Return the (X, Y) coordinate for the center point of the cell that contains the specified text.  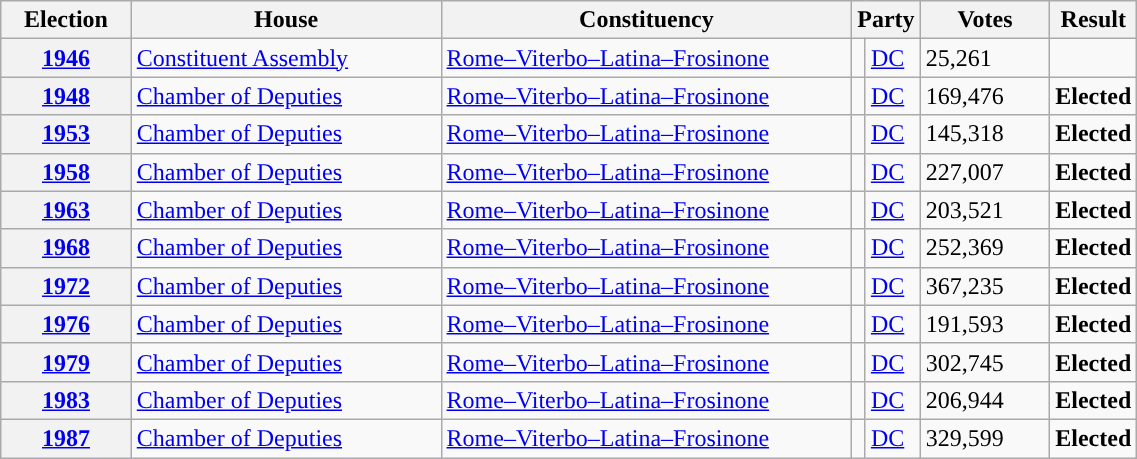
House (286, 20)
252,369 (985, 248)
367,235 (985, 286)
1953 (66, 134)
191,593 (985, 324)
1972 (66, 286)
Constituent Assembly (286, 58)
1963 (66, 210)
Votes (985, 20)
25,261 (985, 58)
Party (886, 20)
203,521 (985, 210)
1958 (66, 172)
Constituency (646, 20)
Election (66, 20)
206,944 (985, 400)
1987 (66, 438)
Result (1094, 20)
227,007 (985, 172)
302,745 (985, 362)
1946 (66, 58)
169,476 (985, 96)
1983 (66, 400)
1976 (66, 324)
1948 (66, 96)
145,318 (985, 134)
1979 (66, 362)
1968 (66, 248)
329,599 (985, 438)
